Identify which cell holds the provided text, then report its (X, Y) central coordinate. 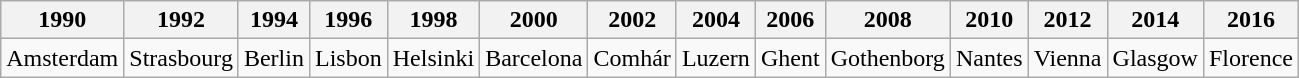
Helsinki (433, 58)
2016 (1250, 20)
2006 (790, 20)
Ghent (790, 58)
2008 (888, 20)
1996 (348, 20)
1990 (62, 20)
Nantes (989, 58)
Gothenborg (888, 58)
Glasgow (1155, 58)
Comhár (632, 58)
Vienna (1068, 58)
1992 (182, 20)
2012 (1068, 20)
Barcelona (534, 58)
1994 (274, 20)
Berlin (274, 58)
2010 (989, 20)
2014 (1155, 20)
1998 (433, 20)
Florence (1250, 58)
2002 (632, 20)
2000 (534, 20)
Luzern (716, 58)
2004 (716, 20)
Amsterdam (62, 58)
Lisbon (348, 58)
Strasbourg (182, 58)
